Extract the [X, Y] coordinate from the center of the cell holding the provided text.  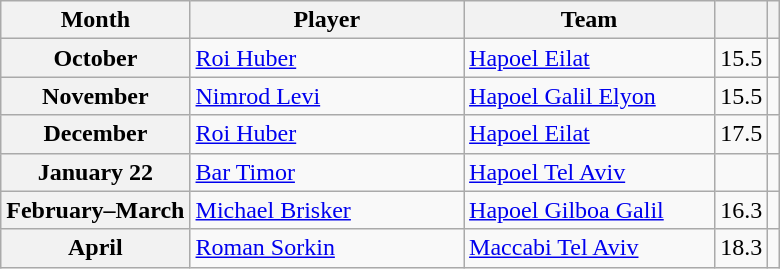
Bar Timor [327, 172]
Nimrod Levi [327, 96]
17.5 [742, 134]
October [96, 58]
16.3 [742, 210]
Maccabi Tel Aviv [590, 248]
18.3 [742, 248]
Player [327, 20]
April [96, 248]
Team [590, 20]
Hapoel Tel Aviv [590, 172]
November [96, 96]
Roman Sorkin [327, 248]
January 22 [96, 172]
December [96, 134]
Hapoel Galil Elyon [590, 96]
Michael Brisker [327, 210]
February–March [96, 210]
Month [96, 20]
Hapoel Gilboa Galil [590, 210]
